Output the (X, Y) coordinate of the center of the cell containing the given text.  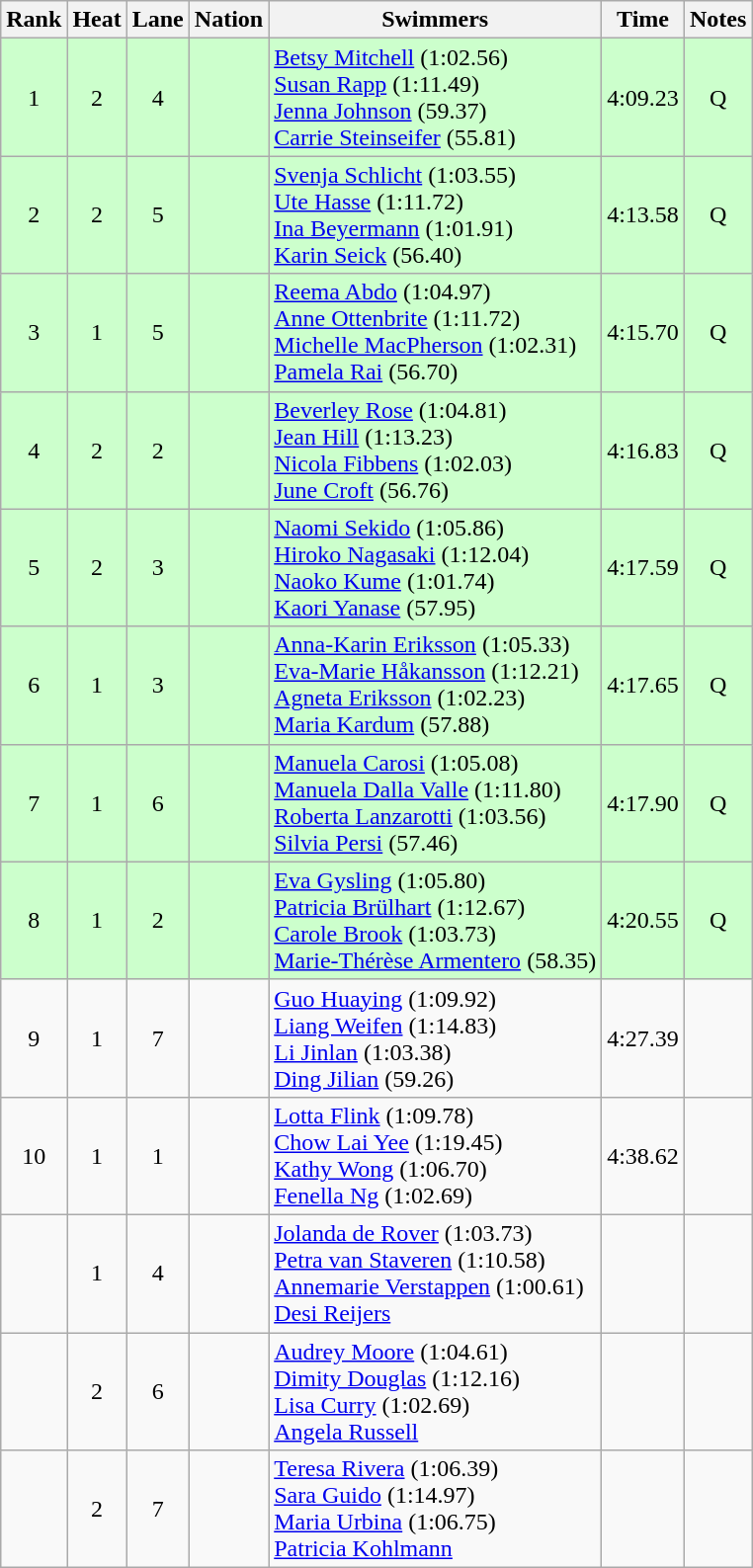
Manuela Carosi (1:05.08)Manuela Dalla Valle (1:11.80)Roberta Lanzarotti (1:03.56)Silvia Persi (57.46) (435, 802)
4:17.65 (643, 686)
Nation (228, 20)
9 (34, 1037)
Teresa Rivera (1:06.39)Sara Guido (1:14.97)Maria Urbina (1:06.75)Patricia Kohlmann (435, 1510)
Betsy Mitchell (1:02.56)Susan Rapp (1:11.49)Jenna Johnson (59.37)Carrie Steinseifer (55.81) (435, 97)
4:17.90 (643, 802)
Rank (34, 20)
Swimmers (435, 20)
Heat (97, 20)
Eva Gysling (1:05.80)Patricia Brülhart (1:12.67)Carole Brook (1:03.73)Marie-Thérèse Armentero (58.35) (435, 921)
Anna-Karin Eriksson (1:05.33)Eva-Marie Håkansson (1:12.21)Agneta Eriksson (1:02.23)Maria Kardum (57.88) (435, 686)
4:15.70 (643, 332)
Reema Abdo (1:04.97)Anne Ottenbrite (1:11.72)Michelle MacPherson (1:02.31)Pamela Rai (56.70) (435, 332)
Beverley Rose (1:04.81)Jean Hill (1:13.23)Nicola Fibbens (1:02.03)June Croft (56.76) (435, 451)
4:13.58 (643, 215)
4:20.55 (643, 921)
10 (34, 1156)
Svenja Schlicht (1:03.55)Ute Hasse (1:11.72)Ina Beyermann (1:01.91)Karin Seick (56.40) (435, 215)
Lotta Flink (1:09.78)Chow Lai Yee (1:19.45)Kathy Wong (1:06.70)Fenella Ng (1:02.69) (435, 1156)
Guo Huaying (1:09.92)Liang Weifen (1:14.83)Li Jinlan (1:03.38)Ding Jilian (59.26) (435, 1037)
Notes (717, 20)
Audrey Moore (1:04.61)Dimity Douglas (1:12.16)Lisa Curry (1:02.69)Angela Russell (435, 1391)
4:27.39 (643, 1037)
8 (34, 921)
4:09.23 (643, 97)
Jolanda de Rover (1:03.73)Petra van Staveren (1:10.58)Annemarie Verstappen (1:00.61)Desi Reijers (435, 1273)
Lane (158, 20)
Naomi Sekido (1:05.86)Hiroko Nagasaki (1:12.04)Naoko Kume (1:01.74)Kaori Yanase (57.95) (435, 567)
4:17.59 (643, 567)
4:16.83 (643, 451)
Time (643, 20)
4:38.62 (643, 1156)
